Capture the cell that displays the provided text and extract its [x, y] central coordinate. 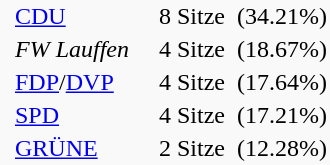
2 Sitze [180, 148]
(17.21%) [279, 116]
CDU [72, 16]
FW Lauffen [72, 50]
SPD [72, 116]
8 Sitze [180, 16]
(18.67%) [279, 50]
FDP/DVP [72, 82]
(17.64%) [279, 82]
(34.21%) [279, 16]
(12.28%) [279, 148]
GRÜNE [72, 148]
